Search for the cell housing the specified text and yield its [X, Y] center coordinate. 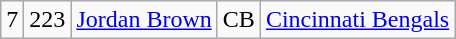
223 [48, 20]
7 [12, 20]
Cincinnati Bengals [357, 20]
Jordan Brown [144, 20]
CB [238, 20]
